Scan for the cell matching the given text and deliver its [X, Y] coordinate at center. 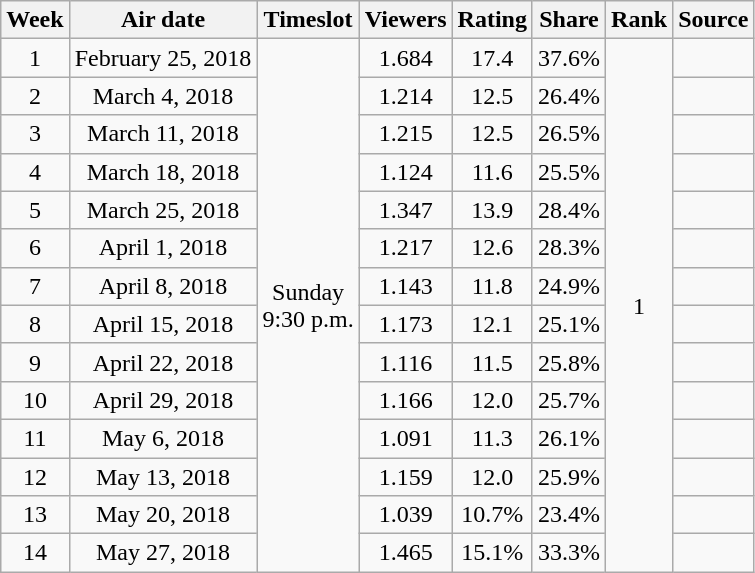
1.116 [406, 362]
2 [35, 96]
Share [568, 20]
25.7% [568, 400]
26.1% [568, 438]
12.1 [492, 324]
May 13, 2018 [163, 477]
1.217 [406, 248]
Timeslot [308, 20]
9 [35, 362]
March 11, 2018 [163, 134]
25.1% [568, 324]
23.4% [568, 515]
25.5% [568, 172]
17.4 [492, 58]
10 [35, 400]
1.124 [406, 172]
April 15, 2018 [163, 324]
Sunday9:30 p.m. [308, 306]
Rating [492, 20]
March 25, 2018 [163, 210]
April 1, 2018 [163, 248]
Source [714, 20]
3 [35, 134]
1.159 [406, 477]
Rank [640, 20]
April 22, 2018 [163, 362]
May 20, 2018 [163, 515]
25.9% [568, 477]
Viewers [406, 20]
March 4, 2018 [163, 96]
7 [35, 286]
24.9% [568, 286]
26.4% [568, 96]
13.9 [492, 210]
April 29, 2018 [163, 400]
12 [35, 477]
March 18, 2018 [163, 172]
11.5 [492, 362]
1.684 [406, 58]
5 [35, 210]
April 8, 2018 [163, 286]
11.6 [492, 172]
Week [35, 20]
15.1% [492, 553]
1.465 [406, 553]
13 [35, 515]
May 27, 2018 [163, 553]
1.347 [406, 210]
1.214 [406, 96]
1.215 [406, 134]
4 [35, 172]
33.3% [568, 553]
1.143 [406, 286]
1.166 [406, 400]
6 [35, 248]
25.8% [568, 362]
11.3 [492, 438]
1.091 [406, 438]
28.3% [568, 248]
10.7% [492, 515]
28.4% [568, 210]
12.6 [492, 248]
1.173 [406, 324]
February 25, 2018 [163, 58]
11 [35, 438]
14 [35, 553]
Air date [163, 20]
8 [35, 324]
1.039 [406, 515]
May 6, 2018 [163, 438]
11.8 [492, 286]
26.5% [568, 134]
37.6% [568, 58]
